Determine the [x, y] coordinate at the center of the cell enclosing the given text.  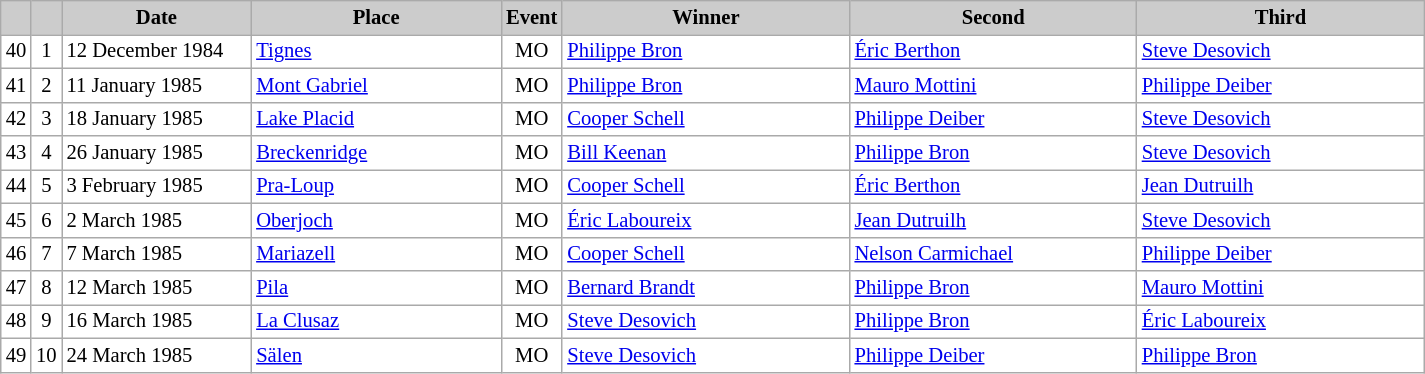
7 March 1985 [157, 254]
Sälen [376, 355]
Date [157, 17]
45 [16, 220]
2 March 1985 [157, 220]
12 March 1985 [157, 287]
Winner [706, 17]
Event [532, 17]
7 [46, 254]
8 [46, 287]
Breckenridge [376, 153]
Pila [376, 287]
11 January 1985 [157, 85]
16 March 1985 [157, 321]
Bernard Brandt [706, 287]
Mariazell [376, 254]
48 [16, 321]
41 [16, 85]
Pra-Loup [376, 186]
44 [16, 186]
2 [46, 85]
Oberjoch [376, 220]
3 [46, 119]
47 [16, 287]
Tignes [376, 51]
Mont Gabriel [376, 85]
24 March 1985 [157, 355]
9 [46, 321]
42 [16, 119]
5 [46, 186]
1 [46, 51]
Place [376, 17]
Nelson Carmichael [994, 254]
Second [994, 17]
4 [46, 153]
Lake Placid [376, 119]
43 [16, 153]
12 December 1984 [157, 51]
46 [16, 254]
Bill Keenan [706, 153]
10 [46, 355]
Third [1280, 17]
49 [16, 355]
26 January 1985 [157, 153]
La Clusaz [376, 321]
40 [16, 51]
3 February 1985 [157, 186]
18 January 1985 [157, 119]
6 [46, 220]
